Return [X, Y] of the center of cell containing provided text 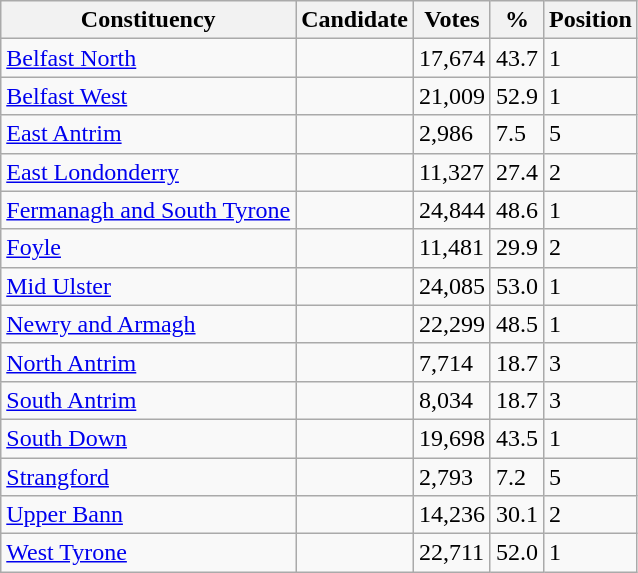
Strangford [148, 477]
North Antrim [148, 362]
Newry and Armagh [148, 324]
South Down [148, 438]
East Antrim [148, 134]
Fermanagh and South Tyrone [148, 210]
East Londonderry [148, 172]
7,714 [452, 362]
14,236 [452, 515]
Constituency [148, 20]
27.4 [516, 172]
Votes [452, 20]
8,034 [452, 400]
48.6 [516, 210]
2,986 [452, 134]
Foyle [148, 248]
19,698 [452, 438]
South Antrim [148, 400]
West Tyrone [148, 553]
30.1 [516, 515]
17,674 [452, 58]
2,793 [452, 477]
53.0 [516, 286]
52.9 [516, 96]
7.2 [516, 477]
Mid Ulster [148, 286]
11,327 [452, 172]
22,711 [452, 553]
29.9 [516, 248]
% [516, 20]
48.5 [516, 324]
52.0 [516, 553]
24,085 [452, 286]
43.5 [516, 438]
7.5 [516, 134]
Candidate [355, 20]
Belfast West [148, 96]
Belfast North [148, 58]
11,481 [452, 248]
21,009 [452, 96]
43.7 [516, 58]
Upper Bann [148, 515]
24,844 [452, 210]
22,299 [452, 324]
Position [591, 20]
